Pinpoint the cell where the given text exists, returning its [X, Y] midpoint coordinate. 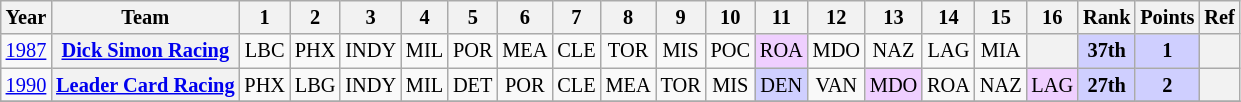
Year [26, 17]
VAN [836, 85]
16 [1052, 17]
15 [1001, 17]
27th [1106, 85]
LBG [315, 85]
LBC [264, 51]
7 [576, 17]
DEN [782, 85]
5 [472, 17]
Ref [1219, 17]
11 [782, 17]
1990 [26, 85]
13 [894, 17]
DET [472, 85]
12 [836, 17]
10 [730, 17]
Rank [1106, 17]
6 [524, 17]
37th [1106, 51]
Team [145, 17]
MIA [1001, 51]
Dick Simon Racing [145, 51]
14 [948, 17]
Points [1167, 17]
1987 [26, 51]
3 [370, 17]
4 [424, 17]
POC [730, 51]
8 [628, 17]
Leader Card Racing [145, 85]
9 [681, 17]
